Determine the (X, Y) coordinate at the center of the cell enclosing the given text.  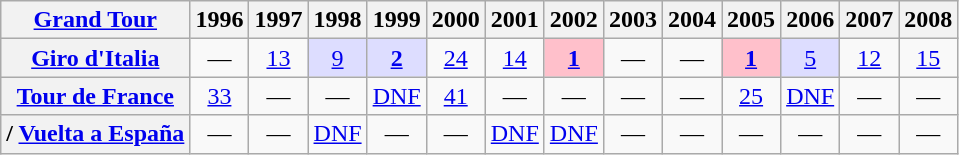
2008 (928, 20)
5 (810, 58)
2000 (456, 20)
Tour de France (96, 96)
Giro d'Italia (96, 58)
9 (338, 58)
2006 (810, 20)
24 (456, 58)
2003 (632, 20)
33 (220, 96)
2002 (574, 20)
2007 (870, 20)
1996 (220, 20)
13 (278, 58)
12 (870, 58)
14 (514, 58)
41 (456, 96)
2005 (752, 20)
1999 (396, 20)
1997 (278, 20)
25 (752, 96)
/ Vuelta a España (96, 134)
2 (396, 58)
2004 (692, 20)
15 (928, 58)
1998 (338, 20)
2001 (514, 20)
Grand Tour (96, 20)
